From the cell containing the given text, extract its center point as [X, Y] coordinate. 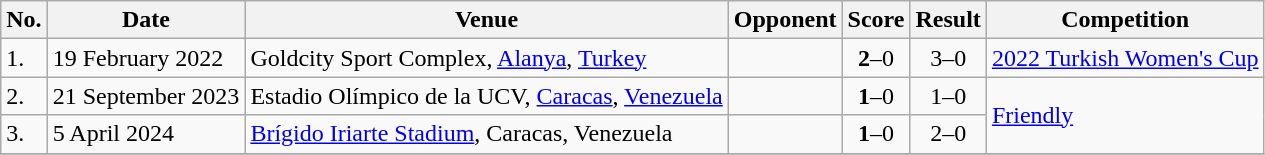
Friendly [1125, 115]
3–0 [948, 58]
Goldcity Sport Complex, Alanya, Turkey [486, 58]
Score [876, 20]
19 February 2022 [146, 58]
5 April 2024 [146, 134]
1. [24, 58]
2. [24, 96]
Result [948, 20]
Estadio Olímpico de la UCV, Caracas, Venezuela [486, 96]
No. [24, 20]
Competition [1125, 20]
21 September 2023 [146, 96]
3. [24, 134]
Venue [486, 20]
Opponent [785, 20]
Date [146, 20]
2022 Turkish Women's Cup [1125, 58]
Brígido Iriarte Stadium, Caracas, Venezuela [486, 134]
